Return the [X, Y] coordinate for the center point of the cell that contains the specified text.  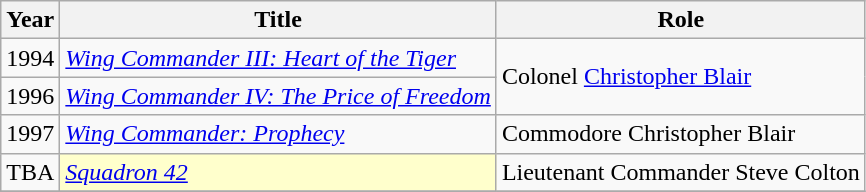
Commodore Christopher Blair [680, 134]
Title [278, 20]
TBA [30, 172]
1997 [30, 134]
Lieutenant Commander Steve Colton [680, 172]
Role [680, 20]
Squadron 42 [278, 172]
Wing Commander IV: The Price of Freedom [278, 96]
Wing Commander: Prophecy [278, 134]
1996 [30, 96]
Wing Commander III: Heart of the Tiger [278, 58]
Year [30, 20]
Colonel Christopher Blair [680, 77]
1994 [30, 58]
